Provide the [X, Y] coordinate of the cell's center where the given text is located.  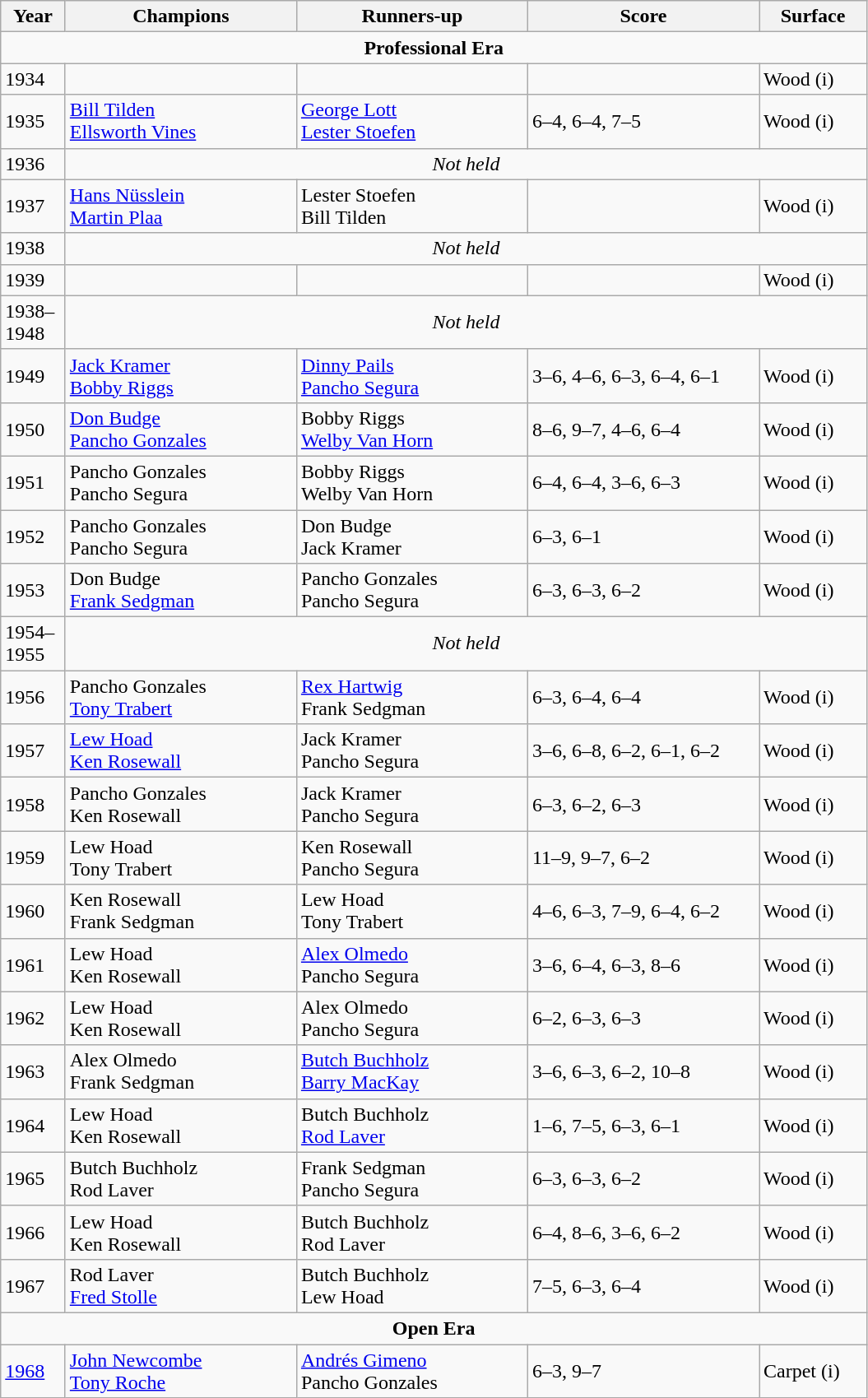
Frank Sedgman Pancho Segura [411, 1178]
7–5, 6–3, 6–4 [643, 1285]
Jack Kramer Bobby Riggs [181, 375]
1963 [33, 1071]
3–6, 4–6, 6–3, 6–4, 6–1 [643, 375]
Professional Era [434, 48]
Butch Buchholz Barry MacKay [411, 1071]
1937 [33, 206]
6–3, 6–4, 6–4 [643, 698]
1936 [33, 164]
1950 [33, 430]
3–6, 6–4, 6–3, 8–6 [643, 964]
3–6, 6–8, 6–2, 6–1, 6–2 [643, 750]
Dinny Pails Pancho Segura [411, 375]
1–6, 7–5, 6–3, 6–1 [643, 1126]
1938 [33, 248]
Runners-up [411, 16]
8–6, 9–7, 4–6, 6–4 [643, 430]
George Lott Lester Stoefen [411, 122]
1960 [33, 912]
1957 [33, 750]
1965 [33, 1178]
1934 [33, 79]
1964 [33, 1126]
11–9, 9–7, 6–2 [643, 857]
Year [33, 16]
1938–1948 [33, 323]
1949 [33, 375]
Don Budge Pancho Gonzales [181, 430]
Pancho Gonzales Ken Rosewall [181, 805]
Don Budge Jack Kramer [411, 536]
1967 [33, 1285]
Bill Tilden Ellsworth Vines [181, 122]
Score [643, 16]
Pancho Gonzales Tony Trabert [181, 698]
Hans Nüsslein Martin Plaa [181, 206]
Butch Buchholz Lew Hoad [411, 1285]
1962 [33, 1019]
1959 [33, 857]
6–4, 8–6, 3–6, 6–2 [643, 1233]
3–6, 6–3, 6–2, 10–8 [643, 1071]
6–2, 6–3, 6–3 [643, 1019]
1954–1955 [33, 643]
1939 [33, 280]
6–4, 6–4, 7–5 [643, 122]
1966 [33, 1233]
Ken Rosewall Pancho Segura [411, 857]
Carpet (i) [813, 1371]
1952 [33, 536]
1968 [33, 1371]
Andrés Gimeno Pancho Gonzales [411, 1371]
1951 [33, 482]
Ken Rosewall Frank Sedgman [181, 912]
6–3, 6–1 [643, 536]
6–3, 9–7 [643, 1371]
Open Era [434, 1328]
Lester Stoefen Bill Tilden [411, 206]
6–4, 6–4, 3–6, 6–3 [643, 482]
1953 [33, 591]
Surface [813, 16]
1958 [33, 805]
1956 [33, 698]
John Newcombe Tony Roche [181, 1371]
Rod Laver Fred Stolle [181, 1285]
1961 [33, 964]
Rex Hartwig Frank Sedgman [411, 698]
1935 [33, 122]
6–3, 6–2, 6–3 [643, 805]
Champions [181, 16]
Alex Olmedo Frank Sedgman [181, 1071]
4–6, 6–3, 7–9, 6–4, 6–2 [643, 912]
Don Budge Frank Sedgman [181, 591]
